Scan for the cell matching the given text and deliver its (X, Y) coordinate at center. 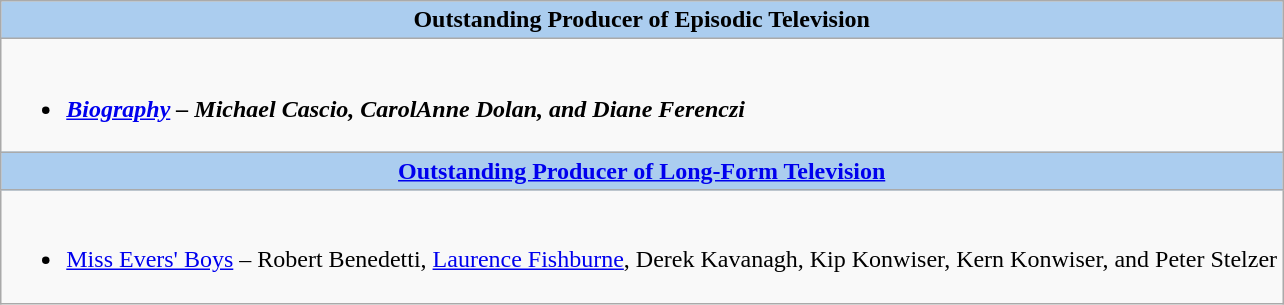
Outstanding Producer of Episodic Television (642, 20)
Outstanding Producer of Long-Form Television (642, 171)
Miss Evers' Boys – Robert Benedetti, Laurence Fishburne, Derek Kavanagh, Kip Konwiser, Kern Konwiser, and Peter Stelzer (642, 246)
Biography – Michael Cascio, CarolAnne Dolan, and Diane Ferenczi (642, 96)
